Output the [X, Y] coordinate of the center of the cell containing the given text.  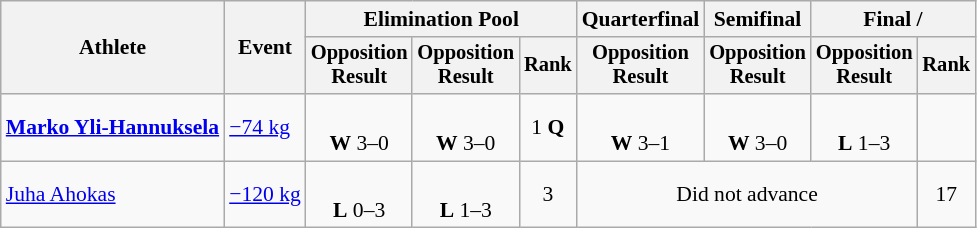
Event [265, 48]
17 [946, 194]
Semifinal [758, 19]
−74 kg [265, 128]
Athlete [112, 48]
Quarterfinal [641, 19]
W 3–1 [641, 128]
Final / [893, 19]
Did not advance [748, 194]
L 0–3 [360, 194]
1 Q [548, 128]
Juha Ahokas [112, 194]
3 [548, 194]
Elimination Pool [442, 19]
Marko Yli-Hannuksela [112, 128]
−120 kg [265, 194]
